Scan for the cell matching the given text and deliver its (x, y) coordinate at center. 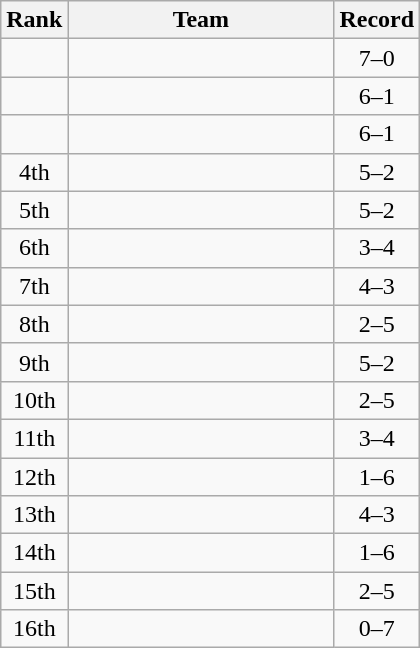
4th (34, 172)
Rank (34, 20)
5th (34, 210)
7–0 (377, 58)
6th (34, 248)
15th (34, 591)
0–7 (377, 629)
8th (34, 324)
13th (34, 515)
7th (34, 286)
9th (34, 362)
12th (34, 477)
14th (34, 553)
11th (34, 438)
10th (34, 400)
Record (377, 20)
Team (201, 20)
16th (34, 629)
